Provide the (x, y) coordinate of the cell's center where the given text is located.  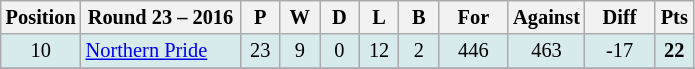
L (379, 17)
22 (674, 51)
10 (41, 51)
Pts (674, 17)
446 (474, 51)
B (419, 17)
2 (419, 51)
Northern Pride (161, 51)
D (340, 17)
For (474, 17)
23 (260, 51)
9 (300, 51)
Diff (620, 17)
W (300, 17)
P (260, 17)
Round 23 – 2016 (161, 17)
-17 (620, 51)
0 (340, 51)
463 (546, 51)
Position (41, 17)
12 (379, 51)
Against (546, 17)
